Search for the cell housing the specified text and yield its (X, Y) center coordinate. 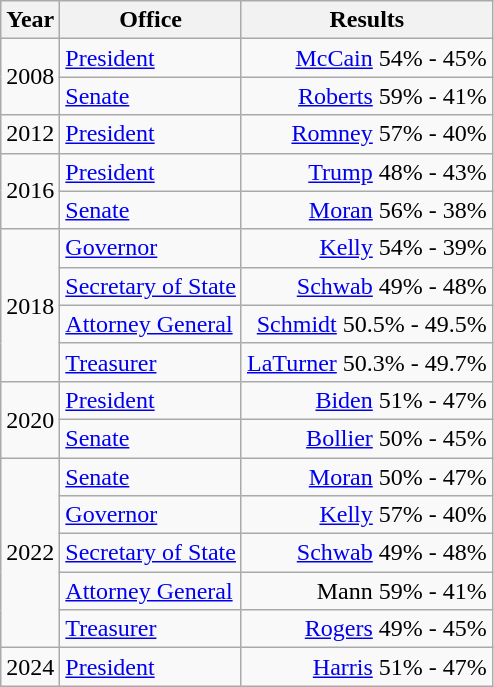
2016 (30, 191)
McCain 54% - 45% (366, 58)
Trump 48% - 43% (366, 172)
2008 (30, 77)
Kelly 54% - 39% (366, 248)
Moran 50% - 47% (366, 477)
Bollier 50% - 45% (366, 438)
Moran 56% - 38% (366, 210)
Rogers 49% - 45% (366, 629)
Results (366, 20)
2018 (30, 305)
2012 (30, 134)
2020 (30, 419)
LaTurner 50.3% - 49.7% (366, 362)
Schmidt 50.5% - 49.5% (366, 324)
Mann 59% - 41% (366, 591)
Year (30, 20)
2022 (30, 553)
Roberts 59% - 41% (366, 96)
Office (151, 20)
2024 (30, 667)
Kelly 57% - 40% (366, 515)
Harris 51% - 47% (366, 667)
Romney 57% - 40% (366, 134)
Biden 51% - 47% (366, 400)
